Find where the given text appears and provide that cell's center as [x, y] coordinate. 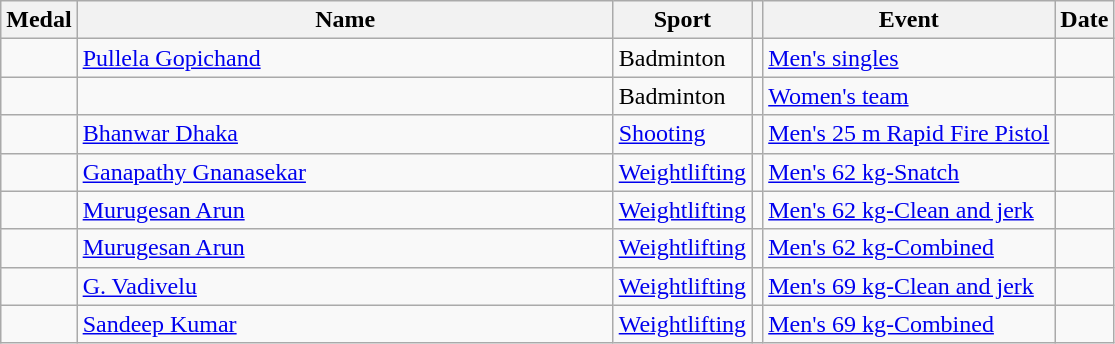
Ganapathy Gnanasekar [345, 172]
Men's singles [909, 58]
Men's 69 kg-Clean and jerk [909, 286]
Men's 62 kg-Snatch [909, 172]
Sandeep Kumar [345, 324]
G. Vadivelu [345, 286]
Men's 25 m Rapid Fire Pistol [909, 134]
Date [1084, 20]
Women's team [909, 96]
Bhanwar Dhaka [345, 134]
Men's 62 kg-Clean and jerk [909, 210]
Name [345, 20]
Medal [39, 20]
Pullela Gopichand [345, 58]
Event [909, 20]
Sport [682, 20]
Shooting [682, 134]
Men's 62 kg-Combined [909, 248]
Men's 69 kg-Combined [909, 324]
